Provide the (X, Y) coordinate of the cell's center where the given text is located.  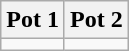
Pot 2 (96, 20)
Pot 1 (33, 20)
